Provide the [X, Y] coordinate of the cell's center where the given text is located.  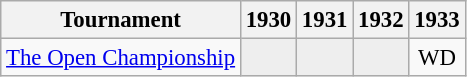
1932 [381, 20]
1933 [437, 20]
1931 [325, 20]
The Open Championship [121, 58]
WD [437, 58]
1930 [268, 20]
Tournament [121, 20]
